Find where the given text appears and provide that cell's center as (X, Y) coordinate. 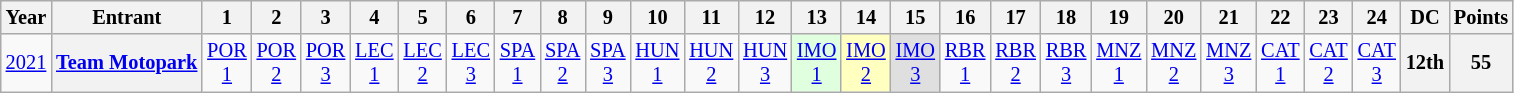
16 (965, 17)
13 (816, 17)
SPA3 (608, 63)
Team Motopark (126, 63)
14 (866, 17)
10 (657, 17)
20 (1174, 17)
17 (1015, 17)
21 (1228, 17)
LEC3 (471, 63)
Points (1481, 17)
3 (326, 17)
POR3 (326, 63)
HUN2 (711, 63)
22 (1280, 17)
5 (422, 17)
24 (1377, 17)
12th (1425, 63)
LEC2 (422, 63)
POR2 (276, 63)
CAT3 (1377, 63)
IMO3 (916, 63)
19 (1118, 17)
MNZ1 (1118, 63)
DC (1425, 17)
2 (276, 17)
RBR1 (965, 63)
8 (562, 17)
55 (1481, 63)
Entrant (126, 17)
CAT1 (1280, 63)
11 (711, 17)
6 (471, 17)
4 (374, 17)
SPA1 (518, 63)
18 (1066, 17)
IMO1 (816, 63)
MNZ2 (1174, 63)
12 (765, 17)
LEC1 (374, 63)
7 (518, 17)
HUN1 (657, 63)
1 (226, 17)
MNZ3 (1228, 63)
HUN3 (765, 63)
23 (1328, 17)
15 (916, 17)
Year (26, 17)
9 (608, 17)
RBR2 (1015, 63)
SPA2 (562, 63)
CAT2 (1328, 63)
2021 (26, 63)
POR1 (226, 63)
IMO2 (866, 63)
RBR3 (1066, 63)
